Output the (x, y) coordinate of the center of the cell containing the given text.  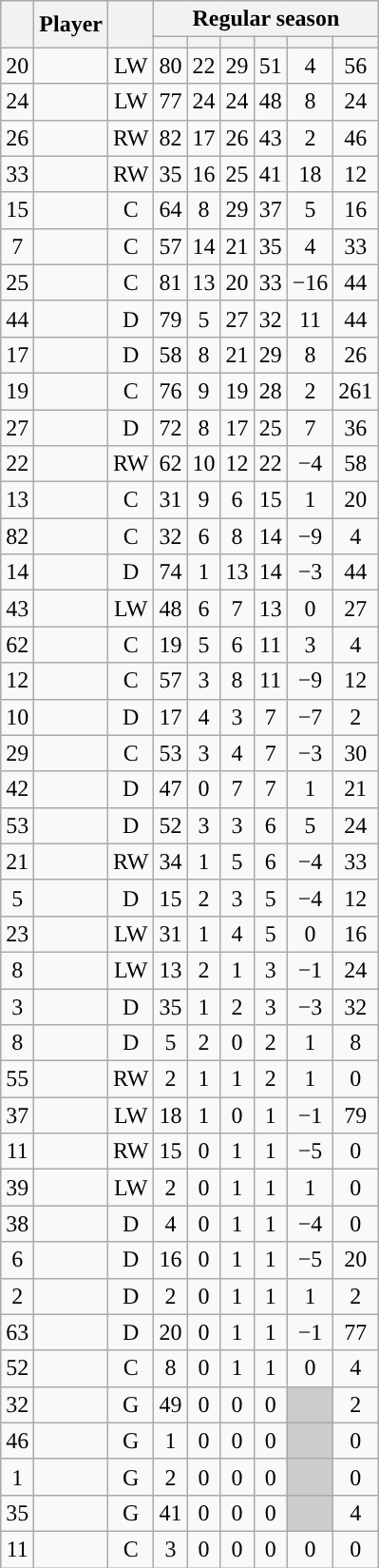
30 (355, 753)
39 (17, 1188)
Player (71, 25)
49 (171, 1404)
28 (270, 391)
64 (171, 210)
63 (17, 1332)
−7 (310, 717)
55 (17, 1079)
38 (17, 1224)
72 (171, 427)
74 (171, 572)
81 (171, 282)
261 (355, 391)
42 (17, 789)
51 (270, 66)
80 (171, 66)
Regular season (266, 19)
23 (17, 934)
76 (171, 391)
−16 (310, 282)
34 (171, 861)
36 (355, 427)
47 (171, 789)
56 (355, 66)
